Scan for the cell matching the given text and deliver its [x, y] coordinate at center. 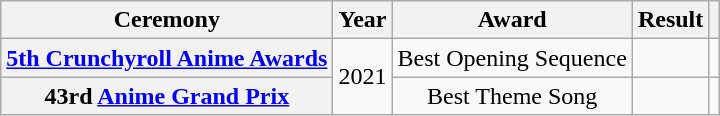
Ceremony [167, 20]
Award [512, 20]
Best Theme Song [512, 96]
Best Opening Sequence [512, 58]
43rd Anime Grand Prix [167, 96]
2021 [362, 77]
5th Crunchyroll Anime Awards [167, 58]
Result [670, 20]
Year [362, 20]
